Locate the cell with the specified text and output its [X, Y] center coordinate. 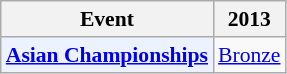
Event [107, 19]
Bronze [249, 55]
2013 [249, 19]
Asian Championships [107, 55]
